Provide the [X, Y] coordinate of the cell's center where the given text is located.  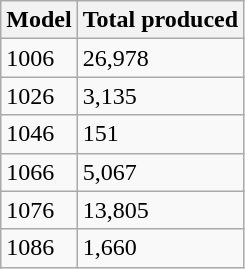
1006 [39, 58]
26,978 [160, 58]
Model [39, 20]
3,135 [160, 96]
1046 [39, 134]
13,805 [160, 210]
151 [160, 134]
1066 [39, 172]
1,660 [160, 248]
1086 [39, 248]
1026 [39, 96]
1076 [39, 210]
Total produced [160, 20]
5,067 [160, 172]
